Return the (x, y) coordinate for the center point of the cell that contains the specified text.  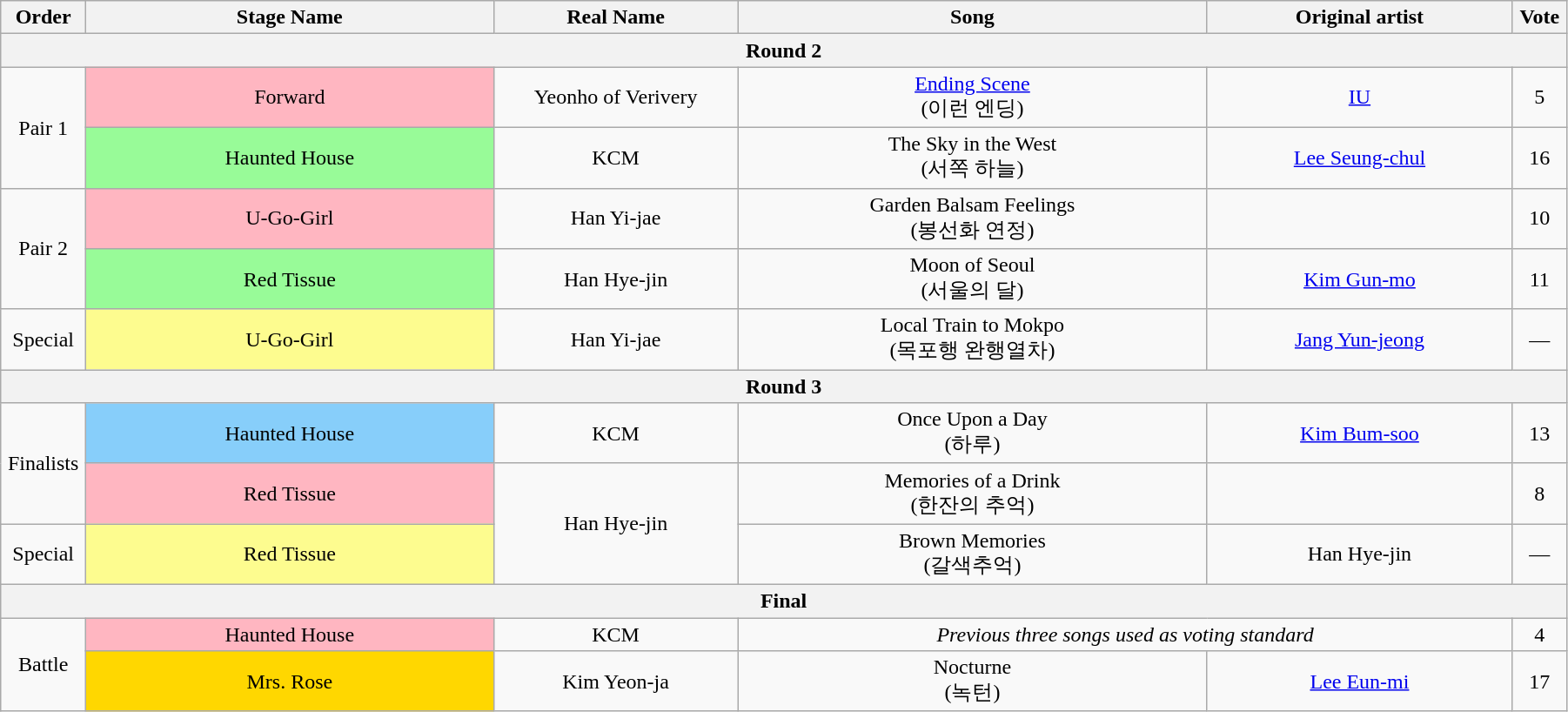
Round 3 (784, 386)
Stage Name (290, 17)
The Sky in the West(서쪽 하늘) (973, 158)
Original artist (1359, 17)
Final (784, 601)
Song (973, 17)
Kim Yeon-ja (616, 682)
Ending Scene(이런 엔딩) (973, 97)
Lee Seung-chul (1359, 158)
Once Upon a Day(하루) (973, 433)
17 (1539, 682)
Local Train to Mokpo(목포행 완행열차) (973, 339)
Lee Eun-mi (1359, 682)
Battle (44, 665)
11 (1539, 279)
5 (1539, 97)
Garden Balsam Feelings(봉선화 연정) (973, 218)
Mrs. Rose (290, 682)
Round 2 (784, 50)
10 (1539, 218)
Pair 2 (44, 249)
Yeonho of Verivery (616, 97)
Moon of Seoul(서울의 달) (973, 279)
13 (1539, 433)
Forward (290, 97)
Real Name (616, 17)
Kim Bum-soo (1359, 433)
8 (1539, 494)
Memories of a Drink(한잔의 추억) (973, 494)
Kim Gun-mo (1359, 279)
16 (1539, 158)
Finalists (44, 463)
4 (1539, 635)
Order (44, 17)
Previous three songs used as voting standard (1125, 635)
Nocturne(녹턴) (973, 682)
IU (1359, 97)
Jang Yun-jeong (1359, 339)
Pair 1 (44, 127)
Brown Memories(갈색추억) (973, 554)
Vote (1539, 17)
